From the cell containing the given text, extract its center point as (x, y) coordinate. 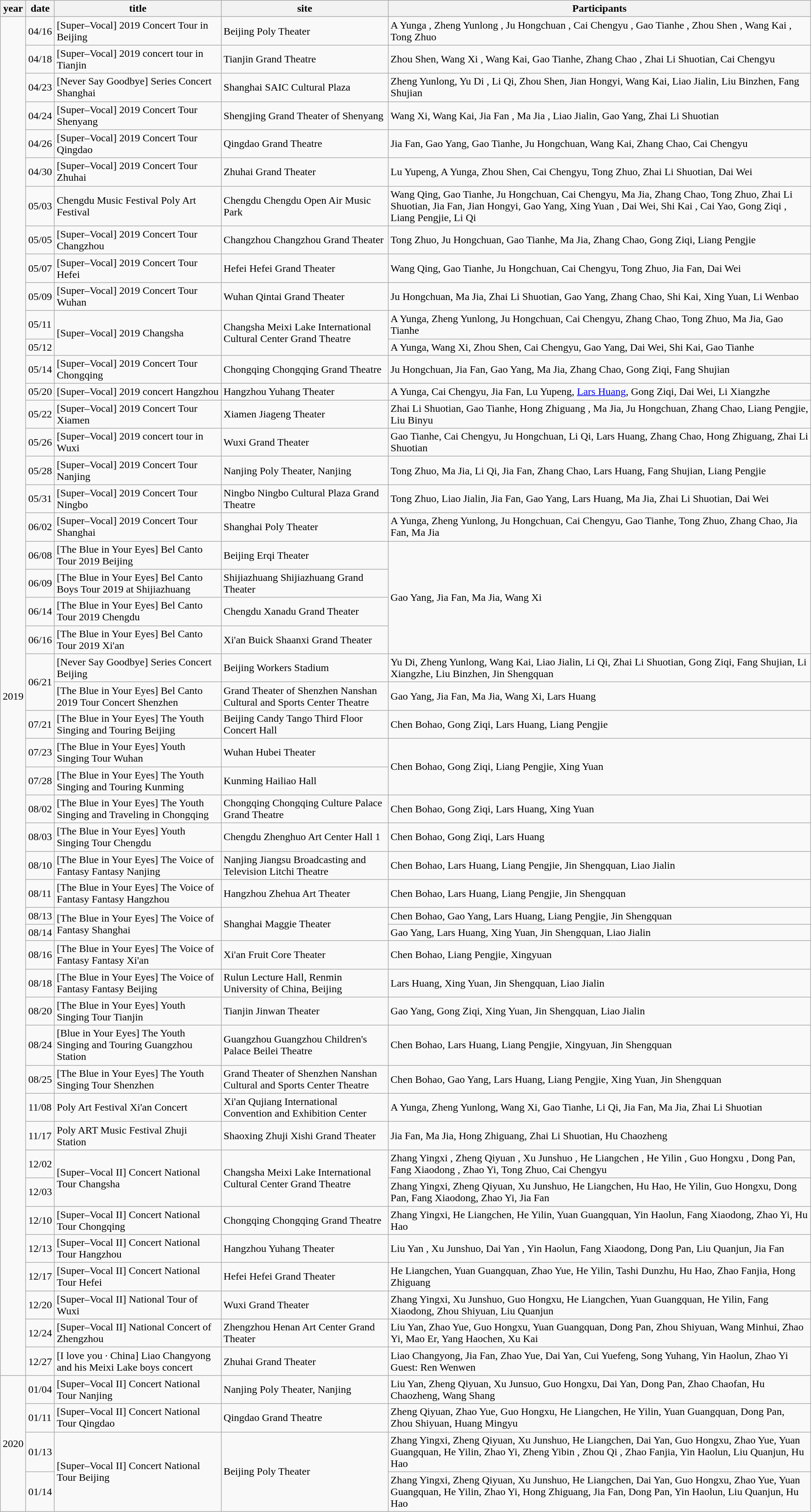
A Yunga, Wang Xi, Zhou Shen, Cai Chengyu, Gao Yang, Dai Wei, Shi Kai, Gao Tianhe (600, 347)
05/26 (40, 442)
Ju Hongchuan, Jia Fan, Gao Yang, Ma Jia, Zhang Chao, Gong Ziqi, Fang Shujian (600, 369)
[Super–Vocal] 2019 Concert Tour Shanghai (138, 527)
05/31 (40, 499)
08/25 (40, 1079)
12/02 (40, 1163)
Chengdu Xanadu Grand Theater (305, 611)
Chen Bohao, Lars Huang, Liang Pengjie, Jin Shengquan (600, 894)
08/24 (40, 1045)
year (13, 9)
05/09 (40, 297)
Tong Zhuo, Ma Jia, Li Qi, Jia Fan, Zhang Chao, Lars Huang, Fang Shujian, Liang Pengjie (600, 471)
07/21 (40, 724)
[Super–Vocal] 2019 Concert Tour Wuhan (138, 297)
Tianjin Grand Theatre (305, 59)
[The Blue in Your Eyes] The Voice of Fantasy Fantasy Xi'an (138, 955)
Shanghai SAIC Cultural Plaza (305, 88)
[The Blue in Your Eyes] Youth Singing Tour Wuhan (138, 753)
[Super–Vocal II] Concert National Tour Nanjing (138, 1390)
Participants (600, 9)
[Super–Vocal] 2019 Concert Tour Xiamen (138, 414)
[The Blue in Your Eyes] Bel Canto Tour 2019 Xi'an (138, 640)
Beijing Candy Tango Third Floor Concert Hall (305, 724)
[Super–Vocal] 2019 concert tour in Tianjin (138, 59)
date (40, 9)
06/09 (40, 583)
05/05 (40, 240)
Yu Di, Zheng Yunlong, Wang Kai, Liao Jialin, Li Qi, Zhai Li Shuotian, Gong Ziqi, Fang Shujian, Li Xiangzhe, Liu Binzhen, Jin Shengquan (600, 668)
A Yunga, Zheng Yunlong, Wang Xi, Gao Tianhe, Li Qi, Jia Fan, Ma Jia, Zhai Li Shuotian (600, 1107)
[Blue in Your Eyes] The Youth Singing and Touring Guangzhou Station (138, 1045)
Gao Yang, Jia Fan, Ma Jia, Wang Xi (600, 597)
Shengjing Grand Theater of Shenyang (305, 115)
04/18 (40, 59)
05/20 (40, 392)
[Super–Vocal] 2019 concert tour in Wuxi (138, 442)
06/08 (40, 555)
Chengdu Zhenghuo Art Center Hall 1 (305, 837)
Nanjing Jiangsu Broadcasting and Television Litchi Theatre (305, 865)
[The Blue in Your Eyes] The Youth Singing and Touring Kunming (138, 780)
04/23 (40, 88)
[Super–Vocal] 2019 Concert Tour Zhuhai (138, 172)
01/14 (40, 1492)
[The Blue in Your Eyes] Youth Singing Tour Tianjin (138, 1011)
He Liangchen, Yuan Guangquan, Zhao Yue, He Yilin, Tashi Dunzhu, Hu Hao, Zhao Fanjia, Hong Zhiguang (600, 1277)
Chen Bohao, Gong Ziqi, Liang Pengjie, Xing Yuan (600, 766)
08/14 (40, 932)
Chen Bohao, Gong Ziqi, Lars Huang (600, 837)
Ju Hongchuan, Ma Jia, Zhai Li Shuotian, Gao Yang, Zhang Chao, Shi Kai, Xing Yuan, Li Wenbao (600, 297)
Liao Changyong, Jia Fan, Zhao Yue, Dai Yan, Cui Yuefeng, Song Yuhang, Yin Haolun, Zhao YiGuest: Ren Wenwen (600, 1361)
06/14 (40, 611)
Zheng Qiyuan, Zhao Yue, Guo Hongxu, He Liangchen, He Yilin, Yuan Guangquan, Dong Pan, Zhou Shiyuan, Huang Mingyu (600, 1417)
A Yunga, Zheng Yunlong, Ju Hongchuan, Cai Chengyu, Gao Tianhe, Tong Zhuo, Zhang Chao, Jia Fan, Ma Jia (600, 527)
04/24 (40, 115)
Shijiazhuang Shijiazhuang Grand Theater (305, 583)
12/10 (40, 1220)
[Super–Vocal] 2019 Concert Tour Hefei (138, 268)
Lars Huang, Xing Yuan, Jin Shengquan, Liao Jialin (600, 983)
Xi'an Fruit Core Theater (305, 955)
[The Blue in Your Eyes] Bel Canto Tour 2019 Beijing (138, 555)
12/13 (40, 1248)
12/24 (40, 1333)
Zhang Yingxi , Zheng Qiyuan , Xu Junshuo , He Liangchen , He Yilin , Guo Hongxu , Dong Pan, Fang Xiaodong , Zhao Yi, Tong Zhuo, Cai Chengyu (600, 1163)
08/02 (40, 809)
[The Blue in Your Eyes] The Voice of Fantasy Fantasy Beijing (138, 983)
[Super–Vocal] 2019 Concert Tour Nanjing (138, 471)
Chen Bohao, Gao Yang, Lars Huang, Liang Pengjie, Jin Shengquan (600, 916)
Zhengzhou Henan Art Center Grand Theater (305, 1333)
Zhang Yingxi, Xu Junshuo, Guo Hongxu, He Liangchen, Yuan Guangquan, He Yilin, Fang Xiaodong, Zhou Shiyuan, Liu Quanjun (600, 1305)
Zheng Yunlong, Yu Di , Li Qi, Zhou Shen, Jian Hongyi, Wang Kai, Liao Jialin, Liu Binzhen, Fang Shujian (600, 88)
A Yunga, Cai Chengyu, Jia Fan, Lu Yupeng, Lars Huang, Gong Ziqi, Dai Wei, Li Xiangzhe (600, 392)
05/28 (40, 471)
Wang Qing, Gao Tianhe, Ju Hongchuan, Cai Chengyu, Tong Zhuo, Jia Fan, Dai Wei (600, 268)
11/17 (40, 1136)
08/03 (40, 837)
08/11 (40, 894)
Liu Yan, Zhao Yue, Guo Hongxu, Yuan Guangquan, Dong Pan, Zhou Shiyuan, Wang Minhui, Zhao Yi, Mao Er, Yang Haochen, Xu Kai (600, 1333)
Chengdu Music Festival Poly Art Festival (138, 206)
[The Blue in Your Eyes] Bel Canto Boys Tour 2019 at Shijiazhuang (138, 583)
Liu Yan , Xu Junshuo, Dai Yan , Yin Haolun, Fang Xiaodong, Dong Pan, Liu Quanjun, Jia Fan (600, 1248)
Beijing Erqi Theater (305, 555)
[Super–Vocal] 2019 Concert Tour Shenyang (138, 115)
Chen Bohao, Lars Huang, Liang Pengjie, Xingyuan, Jin Shengquan (600, 1045)
Chen Bohao, Gong Ziqi, Lars Huang, Xing Yuan (600, 809)
Hangzhou Zhehua Art Theater (305, 894)
[Super–Vocal II] Concert National Tour Chongqing (138, 1220)
Beijing Workers Stadium (305, 668)
[Super–Vocal] 2019 Concert Tour in Beijing (138, 31)
[The Blue in Your Eyes] The Voice of Fantasy Fantasy Hangzhou (138, 894)
05/03 (40, 206)
Shanghai Maggie Theater (305, 924)
[The Blue in Your Eyes] Bel Canto 2019 Tour Concert Shenzhen (138, 696)
Wuhan Qintai Grand Theater (305, 297)
Chongqing Chongqing Culture Palace Grand Theatre (305, 809)
Xi'an Qujiang International Convention and Exhibition Center (305, 1107)
[The Blue in Your Eyes] The Youth Singing Tour Shenzhen (138, 1079)
[The Blue in Your Eyes] The Voice of Fantasy Shanghai (138, 924)
[Super–Vocal II] Concert National Tour Hefei (138, 1277)
04/26 (40, 144)
06/16 (40, 640)
[Super–Vocal II] National Concert of Zhengzhou (138, 1333)
Tong Zhuo, Liao Jialin, Jia Fan, Gao Yang, Lars Huang, Ma Jia, Zhai Li Shuotian, Dai Wei (600, 499)
Chen Bohao, Gong Ziqi, Lars Huang, Liang Pengjie (600, 724)
[The Blue in Your Eyes] Bel Canto Tour 2019 Chengdu (138, 611)
05/14 (40, 369)
[Super–Vocal II] Concert National Tour Qingdao (138, 1417)
[The Blue in Your Eyes] Youth Singing Tour Chengdu (138, 837)
07/28 (40, 780)
11/08 (40, 1107)
site (305, 9)
Chen Bohao, Lars Huang, Liang Pengjie, Jin Shengquan, Liao Jialin (600, 865)
Xi'an Buick Shaanxi Grand Theater (305, 640)
[Super–Vocal] 2019 Concert Tour Ningbo (138, 499)
01/13 (40, 1452)
Gao Tianhe, Cai Chengyu, Ju Hongchuan, Li Qi, Lars Huang, Zhang Chao, Hong Zhiguang, Zhai Li Shuotian (600, 442)
06/21 (40, 682)
12/17 (40, 1277)
04/16 (40, 31)
[The Blue in Your Eyes] The Youth Singing and Traveling in Chongqing (138, 809)
A Yunga, Zheng Yunlong, Ju Hongchuan, Cai Chengyu, Zhang Chao, Tong Zhuo, Ma Jia, Gao Tianhe (600, 324)
12/27 (40, 1361)
07/23 (40, 753)
Rulun Lecture Hall, Renmin University of China, Beijing (305, 983)
Lu Yupeng, A Yunga, Zhou Shen, Cai Chengyu, Tong Zhuo, Zhai Li Shuotian, Dai Wei (600, 172)
Poly Art Festival Xi'an Concert (138, 1107)
Tianjin Jinwan Theater (305, 1011)
05/07 (40, 268)
[Super–Vocal] 2019 concert Hangzhou (138, 392)
2019 (13, 696)
Chengdu Chengdu Open Air Music Park (305, 206)
Changzhou Changzhou Grand Theater (305, 240)
Ningbo Ningbo Cultural Plaza Grand Theatre (305, 499)
12/20 (40, 1305)
Tong Zhuo, Ju Hongchuan, Gao Tianhe, Ma Jia, Zhang Chao, Gong Ziqi, Liang Pengjie (600, 240)
Gao Yang, Lars Huang, Xing Yuan, Jin Shengquan, Liao Jialin (600, 932)
2020 (13, 1444)
[Super–Vocal] 2019 Changsha (138, 333)
Jia Fan, Ma Jia, Hong Zhiguang, Zhai Li Shuotian, Hu Chaozheng (600, 1136)
08/13 (40, 916)
[The Blue in Your Eyes] The Youth Singing and Touring Beijing (138, 724)
08/10 (40, 865)
[Super–Vocal] 2019 Concert Tour Chongqing (138, 369)
Chen Bohao, Liang Pengjie, Xingyuan (600, 955)
Zhang Yingxi, Zheng Qiyuan, Xu Junshuo, He Liangchen, Hu Hao, He Yilin, Guo Hongxu, Dong Pan, Fang Xiaodong, Zhao Yi, Jia Fan (600, 1192)
Wang Xi, Wang Kai, Jia Fan , Ma Jia , Liao Jialin, Gao Yang, Zhai Li Shuotian (600, 115)
[Super–Vocal] 2019 Concert Tour Changzhou (138, 240)
Zhou Shen, Wang Xi , Wang Kai, Gao Tianhe, Zhang Chao , Zhai Li Shuotian, Cai Chengyu (600, 59)
[Super–Vocal II] Concert National Tour Changsha (138, 1178)
01/11 (40, 1417)
A Yunga , Zheng Yunlong , Ju Hongchuan , Cai Chengyu , Gao Tianhe , Zhou Shen , Wang Kai , Tong Zhuo (600, 31)
04/30 (40, 172)
Liu Yan, Zheng Qiyuan, Xu Junsuo, Guo Hongxu, Dai Yan, Dong Pan, Zhao Chaofan, Hu Chaozheng, Wang Shang (600, 1390)
[Super–Vocal II] Concert National Tour Beijing (138, 1472)
08/18 (40, 983)
Chen Bohao, Gao Yang, Lars Huang, Liang Pengjie, Xing Yuan, Jin Shengquan (600, 1079)
Shanghai Poly Theater (305, 527)
[I love you · China] Liao Changyong and his Meixi Lake boys concert (138, 1361)
05/12 (40, 347)
Wuhan Hubei Theater (305, 753)
Gao Yang, Jia Fan, Ma Jia, Wang Xi, Lars Huang (600, 696)
[Super–Vocal II] National Tour of Wuxi (138, 1305)
Poly ART Music Festival Zhuji Station (138, 1136)
05/22 (40, 414)
Jia Fan, Gao Yang, Gao Tianhe, Ju Hongchuan, Wang Kai, Zhang Chao, Cai Chengyu (600, 144)
01/04 (40, 1390)
Xiamen Jiageng Theater (305, 414)
Shaoxing Zhuji Xishi Grand Theater (305, 1136)
06/02 (40, 527)
Zhai Li Shuotian, Gao Tianhe, Hong Zhiguang , Ma Jia, Ju Hongchuan, Zhang Chao, Liang Pengjie, Liu Binyu (600, 414)
[Super–Vocal] 2019 Concert Tour Qingdao (138, 144)
05/11 (40, 324)
[The Blue in Your Eyes] The Voice of Fantasy Fantasy Nanjing (138, 865)
title (138, 9)
Zhang Yingxi, He Liangchen, He Yilin, Yuan Guangquan, Yin Haolun, Fang Xiaodong, Zhao Yi, Hu Hao (600, 1220)
[Never Say Goodbye] Series Concert Beijing (138, 668)
08/16 (40, 955)
[Super–Vocal II] Concert National Tour Hangzhou (138, 1248)
12/03 (40, 1192)
Gao Yang, Gong Ziqi, Xing Yuan, Jin Shengquan, Liao Jialin (600, 1011)
[Never Say Goodbye] Series Concert Shanghai (138, 88)
08/20 (40, 1011)
Kunming Hailiao Hall (305, 780)
Guangzhou Guangzhou Children's Palace Beilei Theatre (305, 1045)
